Identify which cell holds the provided text, then report its (X, Y) central coordinate. 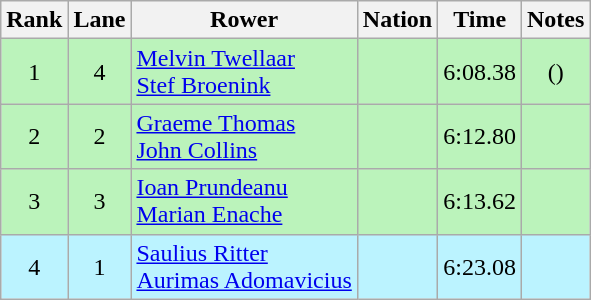
Graeme ThomasJohn Collins (244, 136)
Ioan PrundeanuMarian Enache (244, 202)
Time (480, 20)
Rank (34, 20)
Saulius RitterAurimas Adomavicius (244, 266)
6:12.80 (480, 136)
Notes (555, 20)
6:13.62 (480, 202)
Lane (100, 20)
6:23.08 (480, 266)
Melvin TwellaarStef Broenink (244, 72)
Nation (397, 20)
6:08.38 (480, 72)
Rower (244, 20)
() (555, 72)
